Capture the cell that displays the provided text and extract its (X, Y) central coordinate. 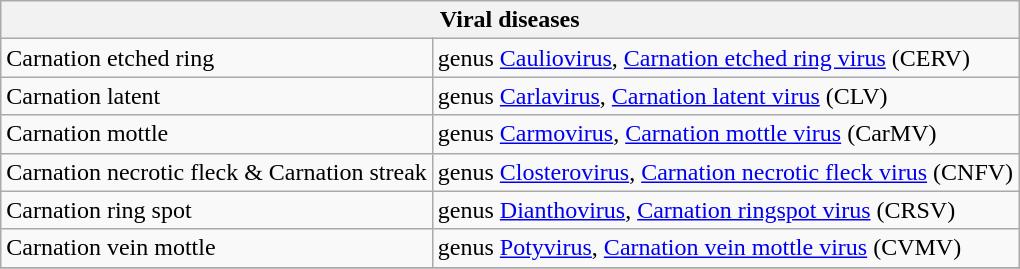
Carnation ring spot (217, 210)
genus Potyvirus, Carnation vein mottle virus (CVMV) (725, 248)
Carnation etched ring (217, 58)
genus Carlavirus, Carnation latent virus (CLV) (725, 96)
Carnation necrotic fleck & Carnation streak (217, 172)
Carnation vein mottle (217, 248)
genus Cauliovirus, Carnation etched ring virus (CERV) (725, 58)
Carnation mottle (217, 134)
Carnation latent (217, 96)
genus Dianthovirus, Carnation ringspot virus (CRSV) (725, 210)
genus Closterovirus, Carnation necrotic fleck virus (CNFV) (725, 172)
Viral diseases (510, 20)
genus Carmovirus, Carnation mottle virus (CarMV) (725, 134)
